Extract the (x, y) coordinate from the center of the cell holding the provided text.  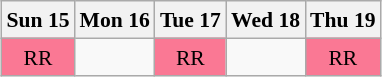
Wed 18 (266, 20)
Mon 16 (115, 20)
Thu 19 (343, 20)
Tue 17 (190, 20)
Sun 15 (38, 20)
